Return [X, Y] of the center of cell containing provided text 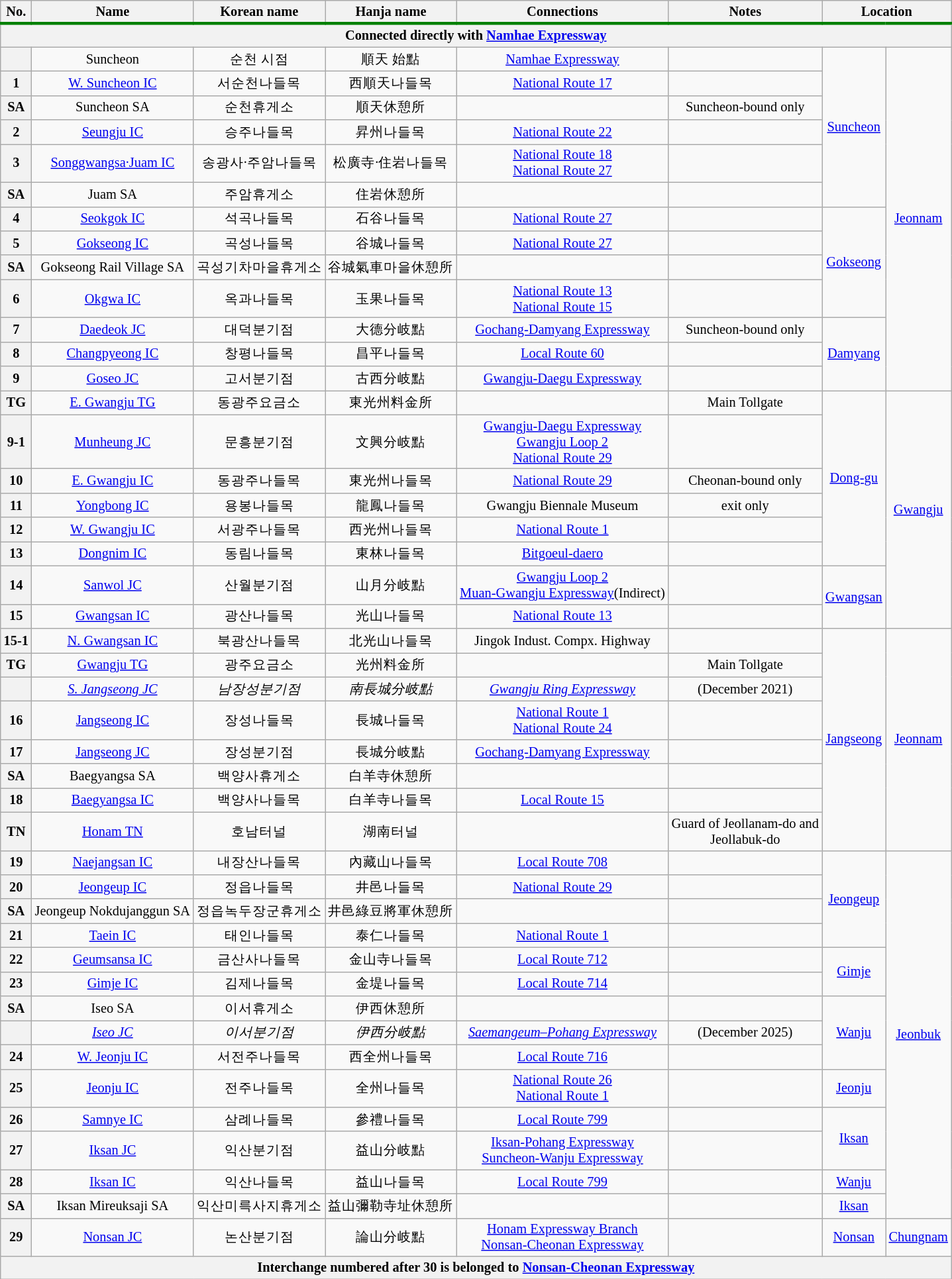
이서휴게소 [260, 1008]
15 [16, 616]
3 [16, 163]
Local Route 15 [562, 800]
Sanwol JC [113, 585]
W. Jeonju IC [113, 1057]
22 [16, 959]
Songgwangsa·Juam IC [113, 163]
井邑나들목 [391, 886]
곡성나들목 [260, 242]
Korean name [260, 12]
谷城나들목 [391, 242]
12 [16, 530]
대덕분기점 [260, 330]
Local Route 60 [562, 354]
광산나들목 [260, 616]
Bitgoeul-daero [562, 554]
伊西分岐點 [391, 1032]
19 [16, 862]
Jeongeup IC [113, 886]
27 [16, 1151]
Geumsansa IC [113, 959]
창평나들목 [260, 354]
Local Route 716 [562, 1057]
Gwangsan [854, 597]
9-1 [16, 442]
Connections [562, 12]
고서분기점 [260, 379]
Jingok Indust. Compx. Highway [562, 640]
10 [16, 481]
東林나들목 [391, 554]
Yongbong IC [113, 505]
내장산나들목 [260, 862]
Gwangju Loop 2 Muan-Gwangju Expressway(Indirect) [562, 585]
21 [16, 935]
益山彌勒寺址休憩所 [391, 1205]
National Route 1 National Route 24 [562, 720]
光山나들목 [391, 616]
Juam SA [113, 195]
松廣寺·住岩나들목 [391, 163]
전주나들목 [260, 1088]
exit only [745, 505]
4 [16, 219]
內藏山나들목 [391, 862]
서광주나들목 [260, 530]
Gwangju-Daegu Expressway Gwangju Loop 2 National Route 29 [562, 442]
삼례나들목 [260, 1119]
Suncheon SA [113, 107]
National Route 26 National Route 1 [562, 1088]
白羊寺休憩所 [391, 776]
Saemangeum–Pohang Expressway [562, 1032]
Namhae Expressway [562, 60]
24 [16, 1057]
동림나들목 [260, 554]
태인나들목 [260, 935]
TN [16, 831]
谷城氣車마을休憩所 [391, 268]
14 [16, 585]
Iseo JC [113, 1032]
Dongnim IC [113, 554]
N. Gwangsan IC [113, 640]
(December 2025) [745, 1032]
금산사나들목 [260, 959]
井邑綠豆將軍休憩所 [391, 911]
동광주요금소 [260, 403]
11 [16, 505]
National Route 13 [562, 616]
Chungnam [918, 1237]
Jeonju IC [113, 1088]
승주나들목 [260, 132]
Jangseong IC [113, 720]
23 [16, 984]
29 [16, 1237]
No. [16, 12]
곡성기차마을휴게소 [260, 268]
National Route 13 National Route 15 [562, 299]
6 [16, 299]
Seungju IC [113, 132]
Notes [745, 12]
1 [16, 83]
순천 시점 [260, 60]
長城나들목 [391, 720]
남장성분기점 [260, 689]
Gwangju Ring Expressway [562, 689]
Jeonju [854, 1088]
光州料金所 [391, 665]
2 [16, 132]
15-1 [16, 640]
參禮나들목 [391, 1119]
이서분기점 [260, 1032]
順天休憩所 [391, 107]
S. Jangseong JC [113, 689]
정읍녹두장군휴게소 [260, 911]
Samnye IC [113, 1119]
南長城分岐點 [391, 689]
Baegyangsa IC [113, 800]
Jeonbuk [918, 1035]
Local Route 712 [562, 959]
호남터널 [260, 831]
Local Route 708 [562, 862]
장성나들목 [260, 720]
9 [16, 379]
김제나들목 [260, 984]
(December 2021) [745, 689]
Gimje [854, 971]
Goseo JC [113, 379]
16 [16, 720]
東光州料金所 [391, 403]
Iksan-Pohang Expressway Suncheon-Wanju Expressway [562, 1151]
Iseo SA [113, 1008]
Munheung JC [113, 442]
순천휴게소 [260, 107]
장성분기점 [260, 751]
Okgwa IC [113, 299]
Iksan IC [113, 1182]
북광산나들목 [260, 640]
泰仁나들목 [391, 935]
백양사나들목 [260, 800]
Taein IC [113, 935]
7 [16, 330]
文興分岐點 [391, 442]
Honam Expressway BranchNonsan-Cheonan Expressway [562, 1237]
Jangseong [854, 739]
住岩休憩所 [391, 195]
Jeongeup Nokdujanggun SA [113, 911]
18 [16, 800]
W. Suncheon IC [113, 83]
13 [16, 554]
Gokseong IC [113, 242]
順天 始點 [391, 60]
Nonsan JC [113, 1237]
大德分岐點 [391, 330]
익산분기점 [260, 1151]
Nonsan [854, 1237]
Gwangsan IC [113, 616]
20 [16, 886]
昇州나들목 [391, 132]
山月分岐點 [391, 585]
Gimje IC [113, 984]
Connected directly with Namhae Expressway [476, 36]
金堤나들목 [391, 984]
益山나들목 [391, 1182]
Naejangsan IC [113, 862]
Baegyangsa SA [113, 776]
Seokgok IC [113, 219]
Changpyeong IC [113, 354]
28 [16, 1182]
용봉나들목 [260, 505]
National Route 22 [562, 132]
Jangseong JC [113, 751]
論山分岐點 [391, 1237]
National Route 17 [562, 83]
E. Gwangju IC [113, 481]
Hanja name [391, 12]
8 [16, 354]
Gokseong Rail Village SA [113, 268]
龍鳳나들목 [391, 505]
Gwangju TG [113, 665]
Iksan JC [113, 1151]
Name [113, 12]
Gwangju-Daegu Expressway [562, 379]
伊西休憩所 [391, 1008]
5 [16, 242]
益山分岐點 [391, 1151]
익산미륵사지휴게소 [260, 1205]
정읍나들목 [260, 886]
동광주나들목 [260, 481]
Dong-gu [854, 478]
문흥분기점 [260, 442]
옥과나들목 [260, 299]
National Route 18 National Route 27 [562, 163]
長城分岐點 [391, 751]
西順天나들목 [391, 83]
金山寺나들목 [391, 959]
Iksan Mireuksaji SA [113, 1205]
Jeongeup [854, 899]
石谷나들목 [391, 219]
全州나들목 [391, 1088]
Location [886, 12]
Gwangju [918, 509]
산월분기점 [260, 585]
17 [16, 751]
Daedeok JC [113, 330]
北光山나들목 [391, 640]
西光州나들목 [391, 530]
석곡나들목 [260, 219]
古西分岐點 [391, 379]
湖南터널 [391, 831]
익산나들목 [260, 1182]
西全州나들목 [391, 1057]
광주요금소 [260, 665]
Interchange numbered after 30 is belonged to Nonsan-Cheonan Expressway [476, 1268]
Gokseong [854, 262]
Local Route 714 [562, 984]
논산분기점 [260, 1237]
Damyang [854, 354]
玉果나들목 [391, 299]
白羊寺나들목 [391, 800]
Gwangju Biennale Museum [562, 505]
백양사휴게소 [260, 776]
송광사·주암나들목 [260, 163]
東光州나들목 [391, 481]
주암휴게소 [260, 195]
서전주나들목 [260, 1057]
昌平나들목 [391, 354]
26 [16, 1119]
Guard of Jeollanam-do andJeollabuk-do [745, 831]
Cheonan-bound only [745, 481]
Honam TN [113, 831]
W. Gwangju IC [113, 530]
25 [16, 1088]
서순천나들목 [260, 83]
E. Gwangju TG [113, 403]
